Return [x, y] of the center of cell containing provided text 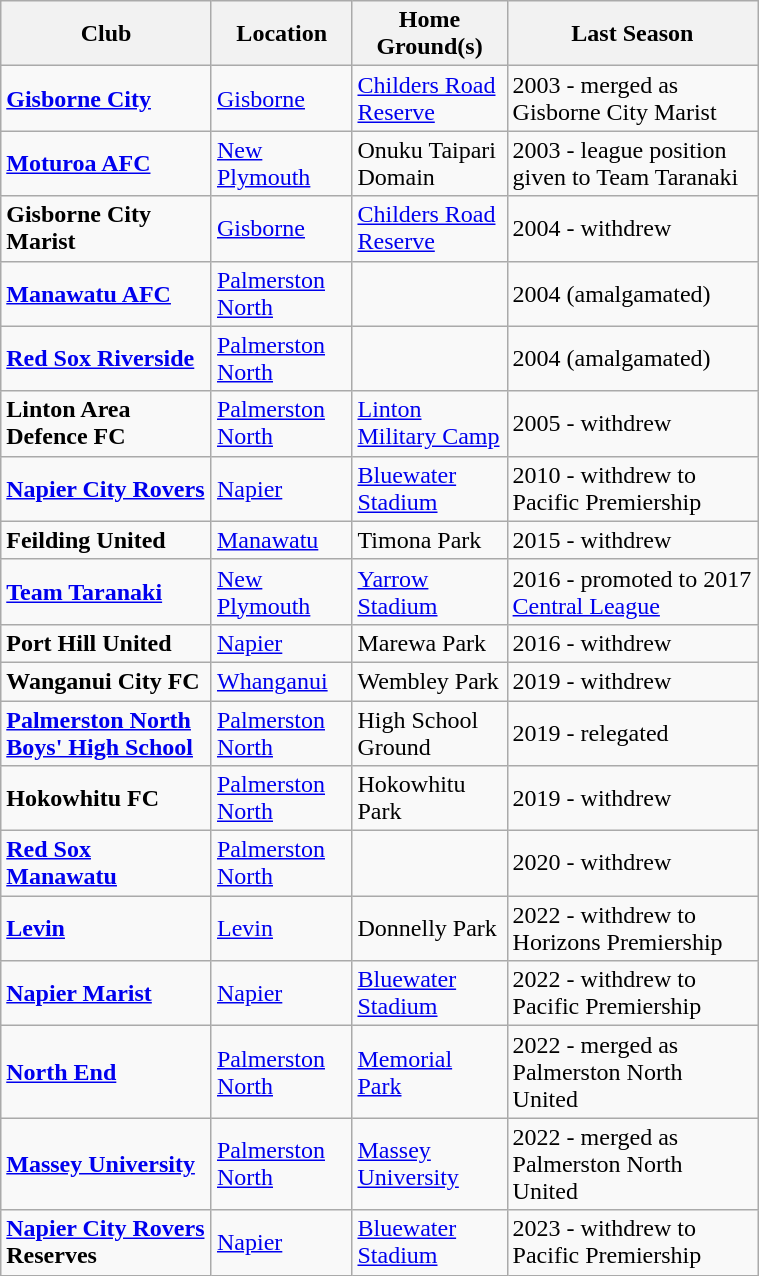
Linton Military Camp [430, 424]
Onuku Taipari Domain [430, 164]
Club [106, 34]
Port Hill United [106, 643]
Hokowhitu Park [430, 798]
Donnelly Park [430, 928]
2022 - withdrew to Pacific Premiership [632, 994]
Wembley Park [430, 681]
Memorial Park [430, 1072]
2016 - withdrew [632, 643]
Red Sox Riverside [106, 358]
Palmerston North Boys' High School [106, 732]
Manawatu AFC [106, 294]
2016 - promoted to 2017 Central League [632, 592]
2005 - withdrew [632, 424]
Timona Park [430, 540]
Whanganui [281, 681]
Red Sox Manawatu [106, 864]
Moturoa AFC [106, 164]
Location [281, 34]
2004 - withdrew [632, 228]
Linton Area Defence FC [106, 424]
Napier Marist [106, 994]
Napier City Rovers Reserves [106, 1242]
Feilding United [106, 540]
2019 - relegated [632, 732]
Napier City Rovers [106, 488]
2023 - withdrew to Pacific Premiership [632, 1242]
Last Season [632, 34]
Wanganui City FC [106, 681]
2003 - merged as Gisborne City Marist [632, 98]
2022 - withdrew to Horizons Premiership [632, 928]
Home Ground(s) [430, 34]
2020 - withdrew [632, 864]
2003 - league position given to Team Taranaki [632, 164]
Manawatu [281, 540]
High School Ground [430, 732]
Yarrow Stadium [430, 592]
Gisborne City [106, 98]
2010 - withdrew to Pacific Premiership [632, 488]
Hokowhitu FC [106, 798]
North End [106, 1072]
Marewa Park [430, 643]
Gisborne City Marist [106, 228]
Team Taranaki [106, 592]
2015 - withdrew [632, 540]
